Scan for the cell matching the given text and deliver its [x, y] coordinate at center. 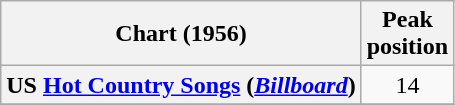
Peak position [407, 34]
Chart (1956) [181, 34]
US Hot Country Songs (Billboard) [181, 85]
14 [407, 85]
